Extract the [X, Y] coordinate from the center of the cell holding the provided text.  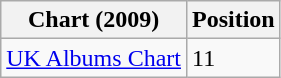
Position [233, 20]
11 [233, 58]
UK Albums Chart [94, 58]
Chart (2009) [94, 20]
